Pinpoint the cell where the given text exists, returning its (x, y) midpoint coordinate. 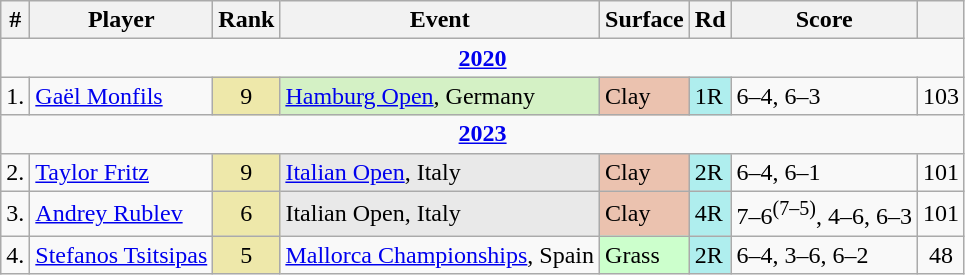
48 (940, 255)
Taylor Fritz (122, 172)
2. (16, 172)
Mallorca Championships, Spain (440, 255)
1. (16, 96)
2023 (483, 134)
1R (710, 96)
Stefanos Tsitsipas (122, 255)
Score (824, 20)
6–4, 3–6, 6–2 (824, 255)
Gaël Monfils (122, 96)
Player (122, 20)
2020 (483, 58)
Hamburg Open, Germany (440, 96)
3. (16, 214)
# (16, 20)
Surface (645, 20)
Rank (246, 20)
Andrey Rublev (122, 214)
Grass (645, 255)
6–4, 6–1 (824, 172)
6–4, 6–3 (824, 96)
Event (440, 20)
103 (940, 96)
4R (710, 214)
5 (246, 255)
4. (16, 255)
Rd (710, 20)
6 (246, 214)
7–6(7–5), 4–6, 6–3 (824, 214)
